Find where the given text appears and provide that cell's center as (x, y) coordinate. 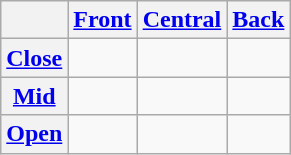
Open (34, 134)
Close (34, 58)
Central (182, 20)
Front (102, 20)
Mid (34, 96)
Back (258, 20)
